Return the (x, y) coordinate for the center point of the cell that contains the specified text.  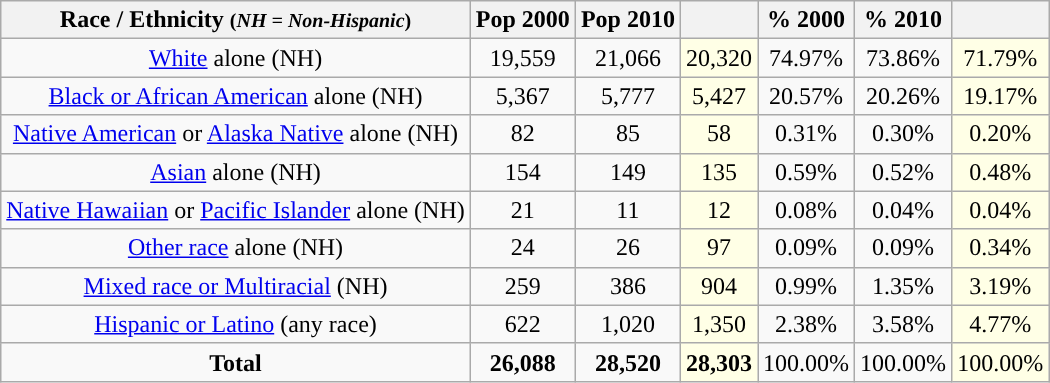
4.77% (1000, 324)
3.19% (1000, 286)
12 (718, 210)
Black or African American alone (NH) (236, 96)
Pop 2000 (522, 20)
Total (236, 362)
82 (522, 134)
904 (718, 286)
386 (628, 286)
0.99% (806, 286)
26,088 (522, 362)
259 (522, 286)
Native American or Alaska Native alone (NH) (236, 134)
Other race alone (NH) (236, 248)
20,320 (718, 58)
135 (718, 172)
1,350 (718, 324)
5,427 (718, 96)
71.79% (1000, 58)
2.38% (806, 324)
19,559 (522, 58)
28,520 (628, 362)
1,020 (628, 324)
154 (522, 172)
0.20% (1000, 134)
0.31% (806, 134)
21,066 (628, 58)
Hispanic or Latino (any race) (236, 324)
% 2000 (806, 20)
0.30% (904, 134)
0.52% (904, 172)
26 (628, 248)
11 (628, 210)
0.59% (806, 172)
73.86% (904, 58)
0.48% (1000, 172)
19.17% (1000, 96)
20.26% (904, 96)
3.58% (904, 324)
85 (628, 134)
% 2010 (904, 20)
0.34% (1000, 248)
White alone (NH) (236, 58)
Mixed race or Multiracial (NH) (236, 286)
Race / Ethnicity (NH = Non-Hispanic) (236, 20)
1.35% (904, 286)
Asian alone (NH) (236, 172)
5,777 (628, 96)
24 (522, 248)
21 (522, 210)
74.97% (806, 58)
97 (718, 248)
622 (522, 324)
Pop 2010 (628, 20)
Native Hawaiian or Pacific Islander alone (NH) (236, 210)
20.57% (806, 96)
28,303 (718, 362)
5,367 (522, 96)
149 (628, 172)
0.08% (806, 210)
58 (718, 134)
